Return (x, y) of the center of cell containing provided text 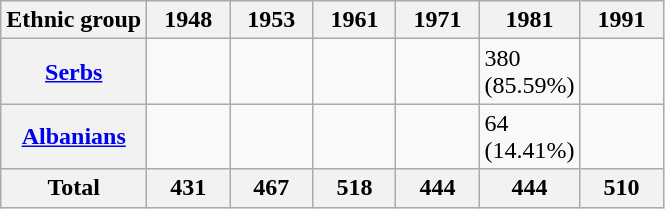
431 (188, 188)
Total (74, 188)
1961 (354, 20)
Albanians (74, 136)
Ethnic group (74, 20)
64 (14.41%) (530, 136)
1971 (438, 20)
1948 (188, 20)
510 (622, 188)
380 (85.59%) (530, 72)
1981 (530, 20)
Serbs (74, 72)
1991 (622, 20)
518 (354, 188)
1953 (272, 20)
467 (272, 188)
